From the cell containing the given text, extract its center point as (X, Y) coordinate. 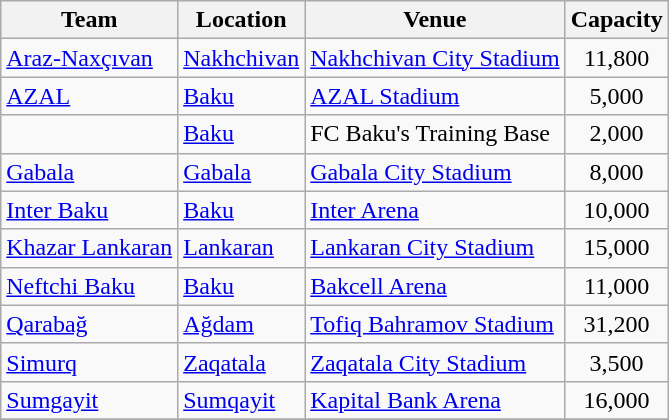
16,000 (616, 400)
8,000 (616, 172)
Inter Baku (90, 210)
Nakhchivan City Stadium (435, 58)
Inter Arena (435, 210)
Tofiq Bahramov Stadium (435, 324)
Gabala City Stadium (435, 172)
3,500 (616, 362)
15,000 (616, 248)
Nakhchivan (242, 58)
Araz-Naxçıvan (90, 58)
10,000 (616, 210)
Team (90, 20)
11,000 (616, 286)
AZAL (90, 96)
Bakcell Arena (435, 286)
Zaqatala (242, 362)
Qarabağ (90, 324)
FC Baku's Training Base (435, 134)
Lankaran (242, 248)
Sumqayit (242, 400)
Simurq (90, 362)
5,000 (616, 96)
Location (242, 20)
11,800 (616, 58)
AZAL Stadium (435, 96)
Neftchi Baku (90, 286)
Ağdam (242, 324)
Kapital Bank Arena (435, 400)
Khazar Lankaran (90, 248)
Sumgayit (90, 400)
2,000 (616, 134)
Zaqatala City Stadium (435, 362)
Venue (435, 20)
Lankaran City Stadium (435, 248)
Capacity (616, 20)
31,200 (616, 324)
